Extract the (x, y) coordinate from the center of the cell holding the provided text.  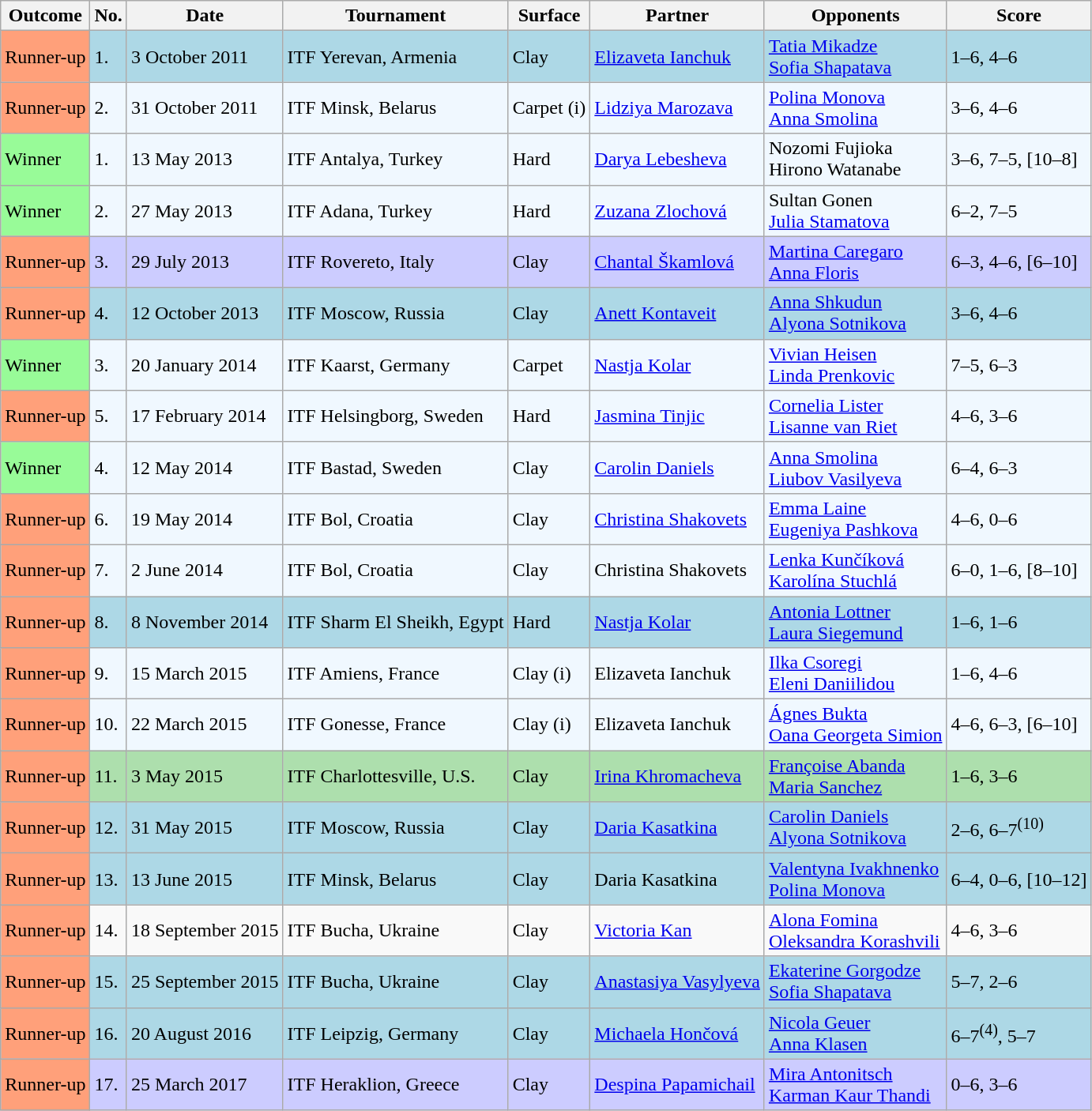
Carolin Daniels Alyona Sotnikova (855, 828)
3 October 2011 (205, 57)
Anastasiya Vasylyeva (678, 981)
Martina Caregaro Anna Floris (855, 262)
22 March 2015 (205, 725)
Ekaterine Gorgodze Sofia Shapatava (855, 981)
5. (108, 416)
Vivian Heisen Linda Prenkovic (855, 365)
12 October 2013 (205, 313)
ITF Adana, Turkey (395, 210)
Tournament (395, 16)
12. (108, 828)
27 May 2013 (205, 210)
6–4, 0–6, [10–12] (1019, 879)
3 May 2015 (205, 776)
Jasmina Tinjic (678, 416)
25 March 2017 (205, 1084)
Despina Papamichail (678, 1084)
Nozomi Fujioka Hirono Watanabe (855, 160)
4–6, 0–6 (1019, 518)
ITF Rovereto, Italy (395, 262)
4–6, 6–3, [6–10] (1019, 725)
Anna Smolina Liubov Vasilyeva (855, 468)
9. (108, 673)
17. (108, 1084)
10. (108, 725)
5–7, 2–6 (1019, 981)
ITF Antalya, Turkey (395, 160)
19 May 2014 (205, 518)
ITF Bastad, Sweden (395, 468)
Mira Antonitsch Karman Kaur Thandi (855, 1084)
Irina Khromacheva (678, 776)
Outcome (46, 16)
Carolin Daniels (678, 468)
ITF Kaarst, Germany (395, 365)
No. (108, 16)
ITF Helsingborg, Sweden (395, 416)
Surface (549, 16)
29 July 2013 (205, 262)
Ilka Csoregi Eleni Daniilidou (855, 673)
Valentyna Ivakhnenko Polina Monova (855, 879)
Carpet (i) (549, 107)
Carpet (549, 365)
7–5, 6–3 (1019, 365)
7. (108, 571)
15. (108, 981)
Françoise Abanda Maria Sanchez (855, 776)
Ágnes Bukta Oana Georgeta Simion (855, 725)
Cornelia Lister Lisanne van Riet (855, 416)
ITF Heraklion, Greece (395, 1084)
Victoria Kan (678, 931)
18 September 2015 (205, 931)
15 March 2015 (205, 673)
14. (108, 931)
16. (108, 1034)
20 August 2016 (205, 1034)
1–6, 3–6 (1019, 776)
31 May 2015 (205, 828)
12 May 2014 (205, 468)
6–4, 6–3 (1019, 468)
25 September 2015 (205, 981)
Anna Shkudun Alyona Sotnikova (855, 313)
ITF Amiens, France (395, 673)
1–6, 1–6 (1019, 621)
20 January 2014 (205, 365)
Tatia Mikadze Sofia Shapatava (855, 57)
2–6, 6–7(10) (1019, 828)
6–7(4), 5–7 (1019, 1034)
Date (205, 16)
Opponents (855, 16)
ITF Charlottesville, U.S. (395, 776)
Polina Monova Anna Smolina (855, 107)
Anett Kontaveit (678, 313)
Michaela Hončová (678, 1034)
6. (108, 518)
ITF Yerevan, Armenia (395, 57)
Partner (678, 16)
6–3, 4–6, [6–10] (1019, 262)
31 October 2011 (205, 107)
Lidziya Marozava (678, 107)
Score (1019, 16)
8 November 2014 (205, 621)
6–0, 1–6, [8–10] (1019, 571)
Antonia Lottner Laura Siegemund (855, 621)
2 June 2014 (205, 571)
Emma Laine Eugeniya Pashkova (855, 518)
13 June 2015 (205, 879)
8. (108, 621)
13. (108, 879)
6–2, 7–5 (1019, 210)
0–6, 3–6 (1019, 1084)
Nicola Geuer Anna Klasen (855, 1034)
Darya Lebesheva (678, 160)
Zuzana Zlochová (678, 210)
Sultan Gonen Julia Stamatova (855, 210)
3–6, 7–5, [10–8] (1019, 160)
Chantal Škamlová (678, 262)
ITF Sharm El Sheikh, Egypt (395, 621)
ITF Gonesse, France (395, 725)
Lenka Kunčíková Karolína Stuchlá (855, 571)
Alona Fomina Oleksandra Korashvili (855, 931)
11. (108, 776)
13 May 2013 (205, 160)
ITF Leipzig, Germany (395, 1034)
17 February 2014 (205, 416)
